Search for the cell housing the specified text and yield its [x, y] center coordinate. 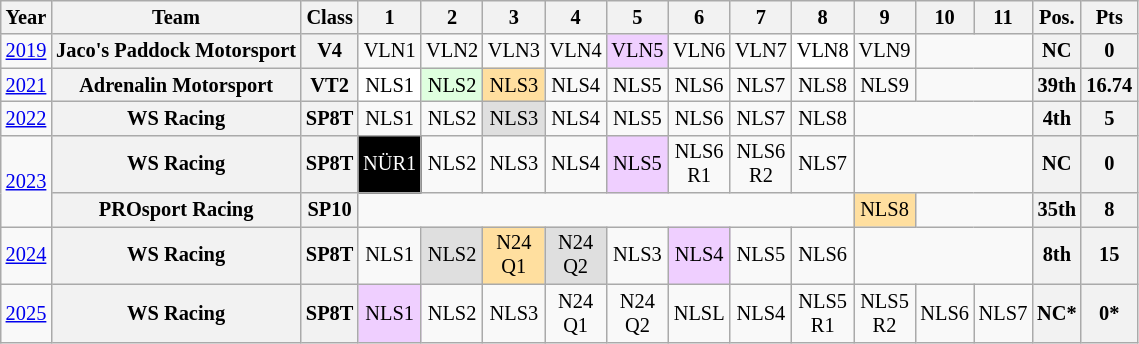
1 [390, 17]
Team [176, 17]
4 [576, 17]
16.74 [1109, 85]
VLN6 [699, 51]
2022 [26, 118]
6 [699, 17]
0* [1109, 313]
NC* [1056, 313]
15 [1109, 255]
VLN4 [576, 51]
VLN1 [390, 51]
NLS6R2 [761, 164]
2 [452, 17]
39th [1056, 85]
2025 [26, 313]
Adrenalin Motorsport [176, 85]
PROsport Racing [176, 210]
Class [330, 17]
2024 [26, 255]
2019 [26, 51]
VLN7 [761, 51]
VLN3 [514, 51]
SP10 [330, 210]
Jaco's Paddock Motorsport [176, 51]
3 [514, 17]
4th [1056, 118]
Year [26, 17]
NÜR1 [390, 164]
Pos. [1056, 17]
11 [1003, 17]
NLS6R1 [699, 164]
2021 [26, 85]
Pts [1109, 17]
10 [944, 17]
VT2 [330, 85]
VLN8 [823, 51]
35th [1056, 210]
V4 [330, 51]
9 [885, 17]
NLSL [699, 313]
NLS9 [885, 85]
7 [761, 17]
VLN9 [885, 51]
NLS5R1 [823, 313]
VLN5 [637, 51]
NLS5R2 [885, 313]
8th [1056, 255]
2023 [26, 180]
VLN2 [452, 51]
